Locate the cell with the specified text and output its [X, Y] center coordinate. 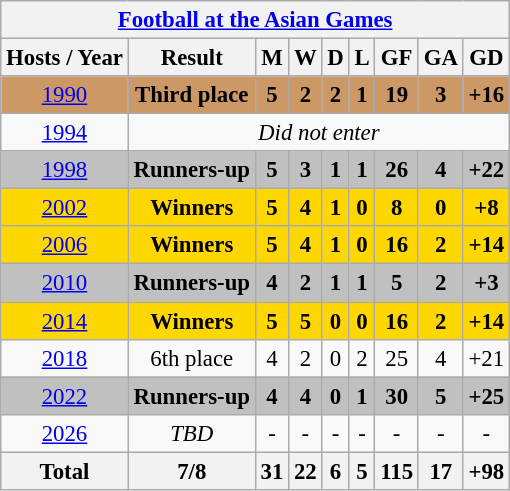
2006 [64, 245]
+98 [486, 471]
25 [397, 358]
2026 [64, 433]
+8 [486, 208]
1990 [64, 95]
Third place [192, 95]
+3 [486, 283]
115 [397, 471]
Hosts / Year [64, 58]
1998 [64, 170]
2014 [64, 321]
GA [440, 58]
GD [486, 58]
M [272, 58]
19 [397, 95]
6 [336, 471]
TBD [192, 433]
30 [397, 396]
2010 [64, 283]
+16 [486, 95]
7/8 [192, 471]
+22 [486, 170]
Did not enter [318, 133]
W [306, 58]
22 [306, 471]
2002 [64, 208]
Result [192, 58]
6th place [192, 358]
2018 [64, 358]
17 [440, 471]
D [336, 58]
26 [397, 170]
1994 [64, 133]
2022 [64, 396]
Football at the Asian Games [256, 20]
+21 [486, 358]
GF [397, 58]
31 [272, 471]
L [362, 58]
+25 [486, 396]
8 [397, 208]
Total [64, 471]
